Capture the cell that displays the provided text and extract its [X, Y] central coordinate. 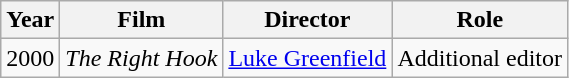
2000 [30, 58]
Director [308, 20]
Additional editor [480, 58]
Film [142, 20]
Year [30, 20]
Role [480, 20]
The Right Hook [142, 58]
Luke Greenfield [308, 58]
